Detect which cell encompasses the target text, then output its (X, Y) center coordinate. 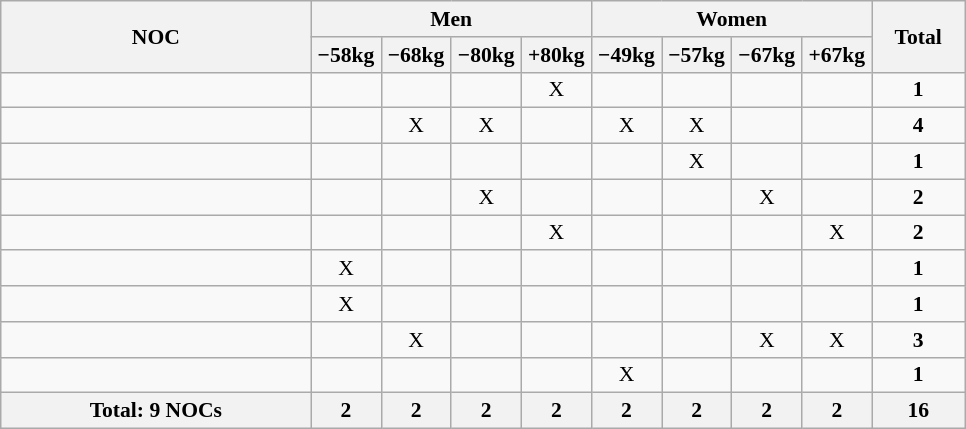
−57kg (697, 55)
−68kg (416, 55)
+67kg (837, 55)
Total (918, 36)
Men (451, 19)
Women (731, 19)
16 (918, 411)
−80kg (486, 55)
+80kg (556, 55)
4 (918, 126)
−67kg (767, 55)
3 (918, 340)
Total: 9 NOCs (156, 411)
NOC (156, 36)
−58kg (346, 55)
−49kg (626, 55)
